Output the (X, Y) coordinate of the center of the cell containing the given text.  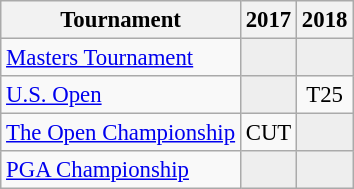
2017 (268, 20)
U.S. Open (121, 95)
CUT (268, 133)
The Open Championship (121, 133)
2018 (325, 20)
Masters Tournament (121, 58)
PGA Championship (121, 170)
Tournament (121, 20)
T25 (325, 95)
